Extract the (x, y) coordinate from the center of the cell holding the provided text.  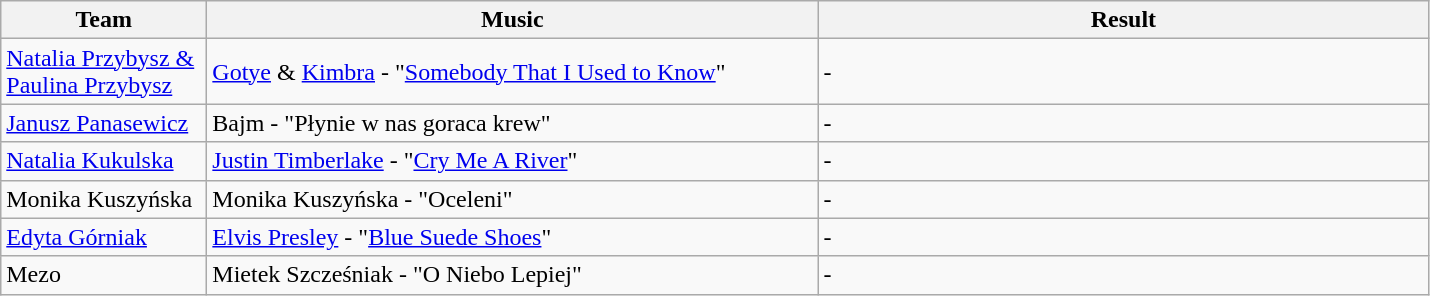
Janusz Panasewicz (104, 123)
Edyta Górniak (104, 237)
Music (512, 20)
Mietek Szcześniak - "O Niebo Lepiej" (512, 275)
Bajm - "Płynie w nas goraca krew" (512, 123)
Elvis Presley - "Blue Suede Shoes" (512, 237)
Gotye & Kimbra - "Somebody That I Used to Know" (512, 72)
Monika Kuszyńska (104, 199)
Natalia Kukulska (104, 161)
Monika Kuszyńska - "Oceleni" (512, 199)
Result (1124, 20)
Natalia Przybysz & Paulina Przybysz (104, 72)
Team (104, 20)
Justin Timberlake - "Cry Me A River" (512, 161)
Mezo (104, 275)
